For the text-containing cell, return its midpoint in (X, Y) coordinate format. 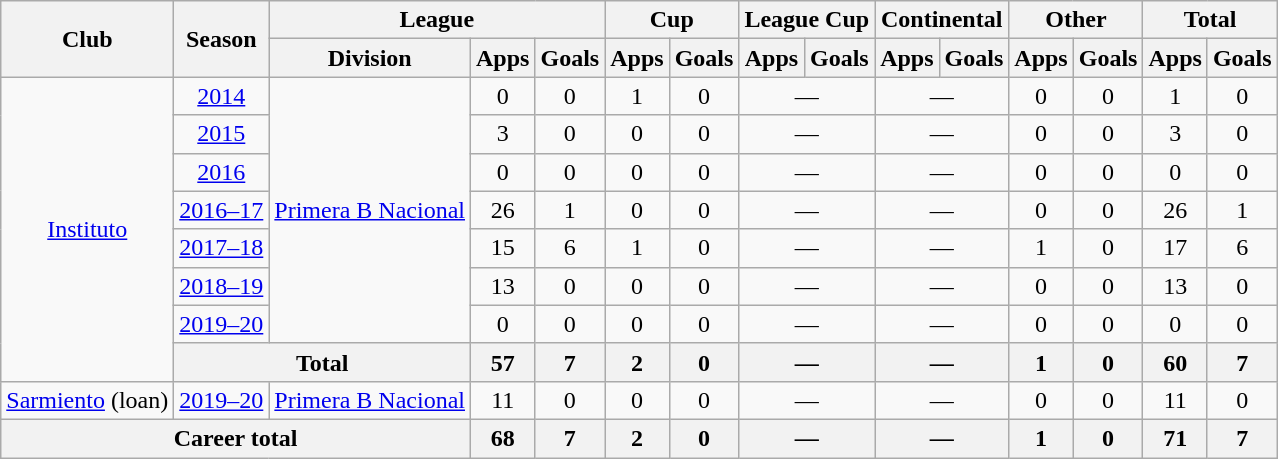
Career total (236, 438)
2015 (222, 134)
15 (503, 248)
2014 (222, 96)
League (437, 20)
Cup (672, 20)
57 (503, 362)
Other (1076, 20)
Season (222, 39)
2018–19 (222, 286)
Instituto (88, 229)
Division (370, 58)
2016 (222, 172)
60 (1175, 362)
2016–17 (222, 210)
71 (1175, 438)
Club (88, 39)
League Cup (807, 20)
Sarmiento (loan) (88, 400)
17 (1175, 248)
2017–18 (222, 248)
Continental (942, 20)
68 (503, 438)
